Scan for the cell matching the given text and deliver its (X, Y) coordinate at center. 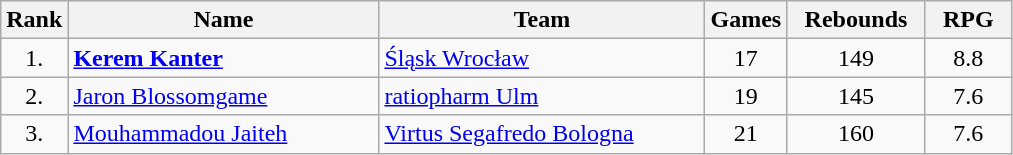
ratiopharm Ulm (542, 96)
Kerem Kanter (224, 58)
RPG (968, 20)
21 (746, 134)
Mouhammadou Jaiteh (224, 134)
1. (34, 58)
Rebounds (856, 20)
160 (856, 134)
Team (542, 20)
Games (746, 20)
Rank (34, 20)
149 (856, 58)
8.8 (968, 58)
Virtus Segafredo Bologna (542, 134)
19 (746, 96)
17 (746, 58)
2. (34, 96)
Jaron Blossomgame (224, 96)
3. (34, 134)
Name (224, 20)
Śląsk Wrocław (542, 58)
145 (856, 96)
